From the cell containing the given text, extract its center point as (x, y) coordinate. 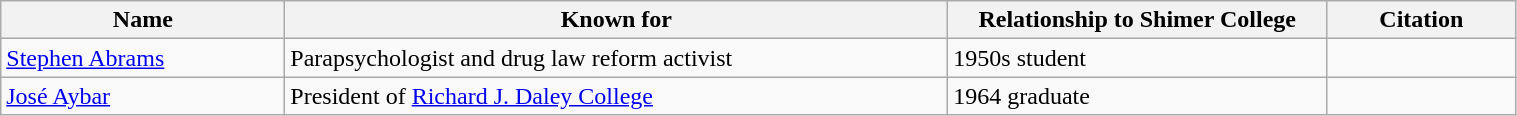
1950s student (1138, 58)
President of Richard J. Daley College (616, 96)
Relationship to Shimer College (1138, 20)
Stephen Abrams (143, 58)
José Aybar (143, 96)
Name (143, 20)
Parapsychologist and drug law reform activist (616, 58)
Citation (1422, 20)
Known for (616, 20)
1964 graduate (1138, 96)
